For the text-containing cell, return its midpoint in (x, y) coordinate format. 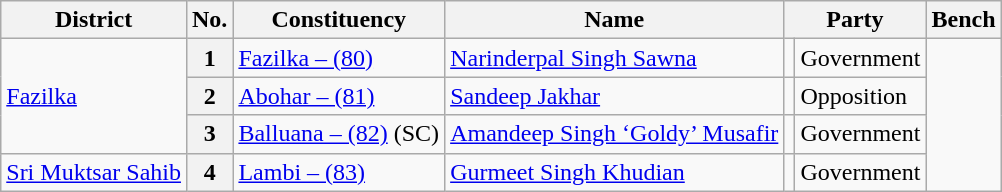
Narinderpal Singh Sawna (614, 58)
Constituency (339, 20)
1 (209, 58)
Sandeep Jakhar (614, 96)
Gurmeet Singh Khudian (614, 172)
Sri Muktsar Sahib (94, 172)
Balluana – (82) (SC) (339, 134)
No. (209, 20)
Lambi – (83) (339, 172)
4 (209, 172)
Fazilka – (80) (339, 58)
Name (614, 20)
Bench (964, 20)
Opposition (860, 96)
District (94, 20)
Abohar – (81) (339, 96)
3 (209, 134)
2 (209, 96)
Amandeep Singh ‘Goldy’ Musafir (614, 134)
Fazilka (94, 96)
Party (855, 20)
